Extract the (x, y) coordinate from the center of the cell holding the provided text.  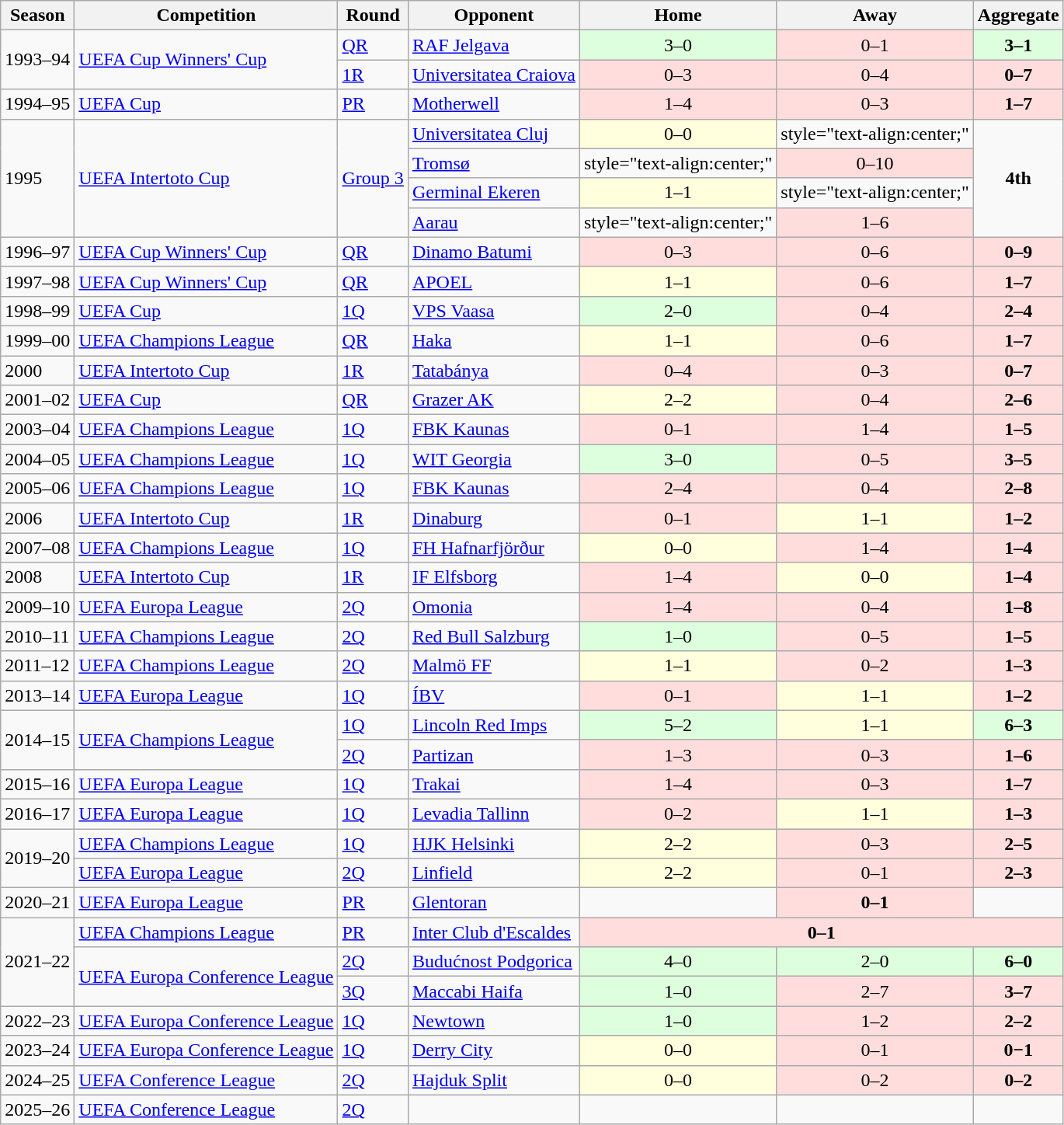
4–0 (677, 962)
2019–20 (37, 858)
3–1 (1018, 45)
1994–95 (37, 104)
HJK Helsinki (494, 843)
2010–11 (37, 636)
Germinal Ekeren (494, 193)
Grazer AK (494, 400)
APOEL (494, 281)
2021–22 (37, 962)
0–9 (1018, 252)
2009–10 (37, 607)
2006 (37, 518)
0–10 (874, 163)
2–5 (1018, 843)
Tromsø (494, 163)
Away (874, 16)
2000 (37, 371)
Universitatea Cluj (494, 134)
5–2 (677, 725)
Inter Club d'Escaldes (494, 932)
Budućnost Podgorica (494, 962)
1995 (37, 178)
Aggregate (1018, 16)
2004–05 (37, 459)
2025–26 (37, 1109)
3–5 (1018, 459)
2011–12 (37, 666)
Red Bull Salzburg (494, 636)
VPS Vaasa (494, 311)
FH Hafnarfjörður (494, 548)
4th (1018, 178)
2015–16 (37, 784)
1–8 (1018, 607)
2022–23 (37, 1021)
2001–02 (37, 400)
6–3 (1018, 725)
Hajduk Split (494, 1080)
2024–25 (37, 1080)
1996–97 (37, 252)
RAF Jelgava (494, 45)
1998–99 (37, 311)
Glentoran (494, 903)
Aarau (494, 222)
6–0 (1018, 962)
Partizan (494, 754)
Levadia Tallinn (494, 813)
2–6 (1018, 400)
ÍBV (494, 695)
Linfield (494, 873)
Round (373, 16)
WIT Georgia (494, 459)
Newtown (494, 1021)
Universitatea Craiova (494, 75)
2014–15 (37, 740)
Dinamo Batumi (494, 252)
2005–06 (37, 489)
Dinaburg (494, 518)
2016–17 (37, 813)
3Q (373, 991)
Season (37, 16)
3–7 (1018, 991)
2–3 (1018, 873)
2007–08 (37, 548)
Opponent (494, 16)
2–7 (874, 991)
2–8 (1018, 489)
0−1 (1018, 1050)
Group 3 (373, 178)
1993–94 (37, 60)
Derry City (494, 1050)
1999–00 (37, 340)
Trakai (494, 784)
Tatabánya (494, 371)
Competition (207, 16)
Haka (494, 340)
2020–21 (37, 903)
IF Elfsborg (494, 577)
Lincoln Red Imps (494, 725)
Home (677, 16)
1997–98 (37, 281)
Malmö FF (494, 666)
2008 (37, 577)
Maccabi Haifa (494, 991)
2013–14 (37, 695)
Motherwell (494, 104)
2023–24 (37, 1050)
Omonia (494, 607)
2003–04 (37, 430)
